Locate the cell with the specified text and output its [X, Y] center coordinate. 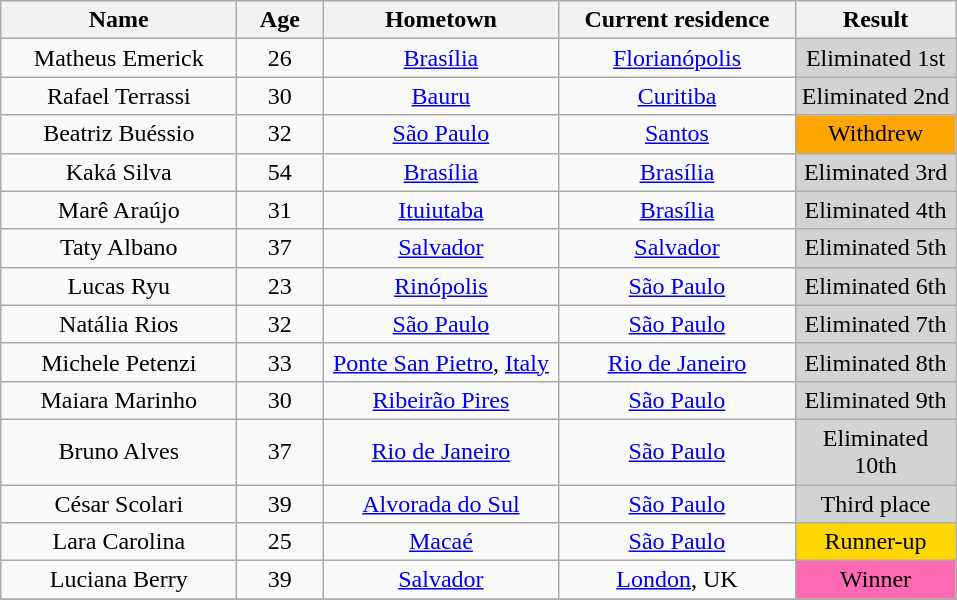
Ponte San Pietro, Italy [441, 362]
Matheus Emerick [119, 58]
Winner [876, 580]
Eliminated 3rd [876, 172]
54 [280, 172]
Current residence [677, 20]
Eliminated 5th [876, 248]
Third place [876, 503]
Santos [677, 134]
Ribeirão Pires [441, 400]
Beatriz Buéssio [119, 134]
Lucas Ryu [119, 286]
Michele Petenzi [119, 362]
Eliminated 1st [876, 58]
Eliminated 10th [876, 452]
Ituiutaba [441, 210]
Eliminated 7th [876, 324]
Bauru [441, 96]
Eliminated 6th [876, 286]
26 [280, 58]
London, UK [677, 580]
Luciana Berry [119, 580]
César Scolari [119, 503]
Name [119, 20]
Rinópolis [441, 286]
Bruno Alves [119, 452]
Eliminated 9th [876, 400]
23 [280, 286]
Withdrew [876, 134]
Alvorada do Sul [441, 503]
Eliminated 2nd [876, 96]
Age [280, 20]
33 [280, 362]
Eliminated 8th [876, 362]
Florianópolis [677, 58]
Runner-up [876, 542]
Hometown [441, 20]
Macaé [441, 542]
25 [280, 542]
31 [280, 210]
Eliminated 4th [876, 210]
Taty Albano [119, 248]
Maiara Marinho [119, 400]
Result [876, 20]
Rafael Terrassi [119, 96]
Kaká Silva [119, 172]
Lara Carolina [119, 542]
Curitiba [677, 96]
Marê Araújo [119, 210]
Natália Rios [119, 324]
